Find where the given text appears and provide that cell's center as [X, Y] coordinate. 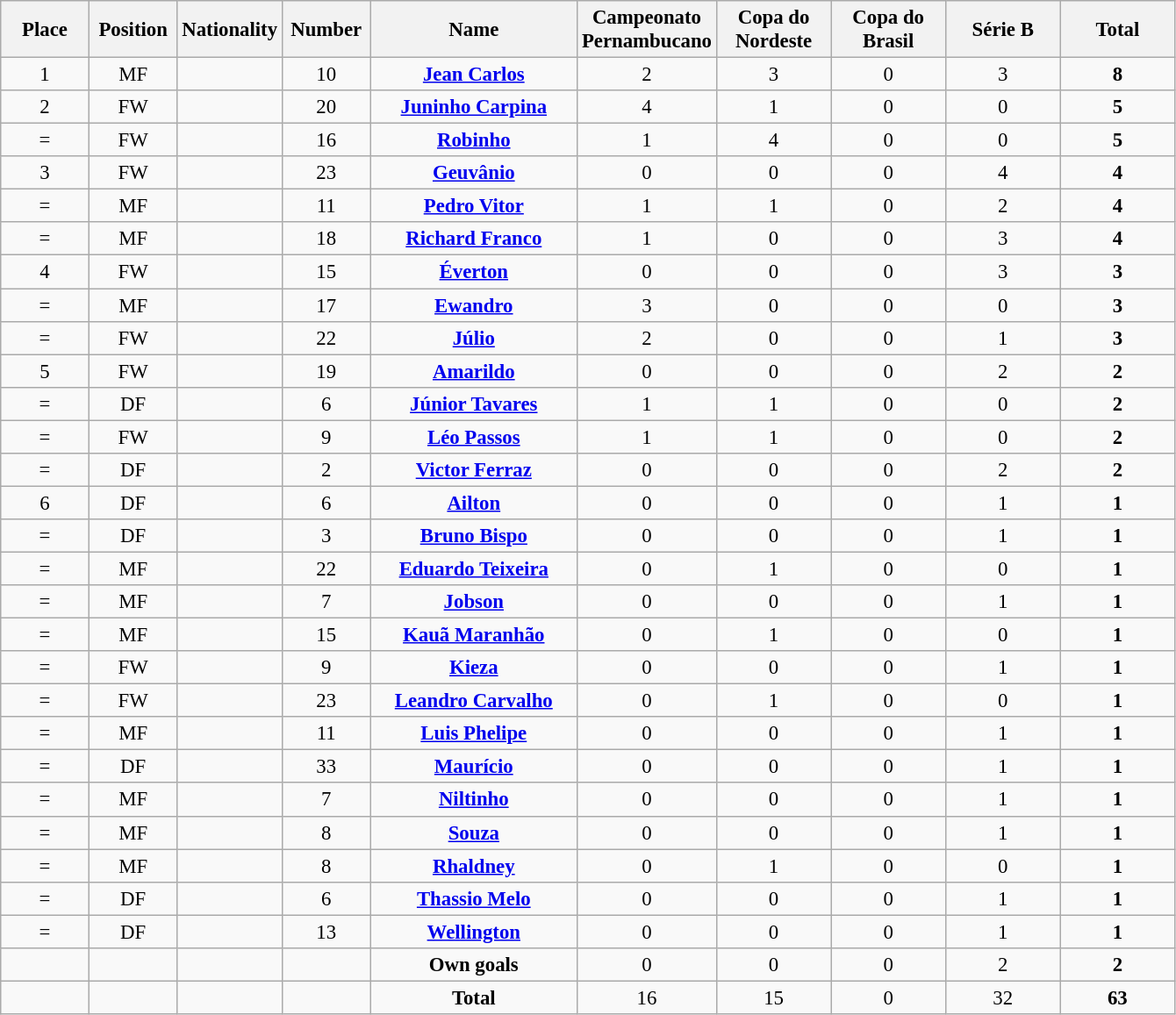
Copa do Brasil [888, 30]
Léo Passos [474, 437]
Luis Phelipe [474, 733]
Ewandro [474, 305]
Juninho Carpina [474, 107]
Rhaldney [474, 866]
Name [474, 30]
Victor Ferraz [474, 470]
Maurício [474, 767]
Nationality [230, 30]
Júlio [474, 338]
Ailton [474, 503]
Number [326, 30]
Bruno Bispo [474, 536]
Amarildo [474, 371]
Kauã Maranhão [474, 635]
Thassio Melo [474, 898]
Kieza [474, 668]
33 [326, 767]
Wellington [474, 932]
Souza [474, 833]
Place [46, 30]
Position [133, 30]
Robinho [474, 140]
10 [326, 75]
18 [326, 239]
Pedro Vitor [474, 206]
63 [1118, 997]
Own goals [474, 965]
32 [1002, 997]
Jobson [474, 602]
Niltinho [474, 800]
Geuvânio [474, 173]
Leandro Carvalho [474, 701]
Éverton [474, 272]
17 [326, 305]
19 [326, 371]
Campeonato Pernambucano [648, 30]
Júnior Tavares [474, 404]
Richard Franco [474, 239]
Jean Carlos [474, 75]
13 [326, 932]
Copa do Nordeste [774, 30]
Eduardo Teixeira [474, 568]
20 [326, 107]
Série B [1002, 30]
